Output the [X, Y] coordinate of the center of the cell containing the given text.  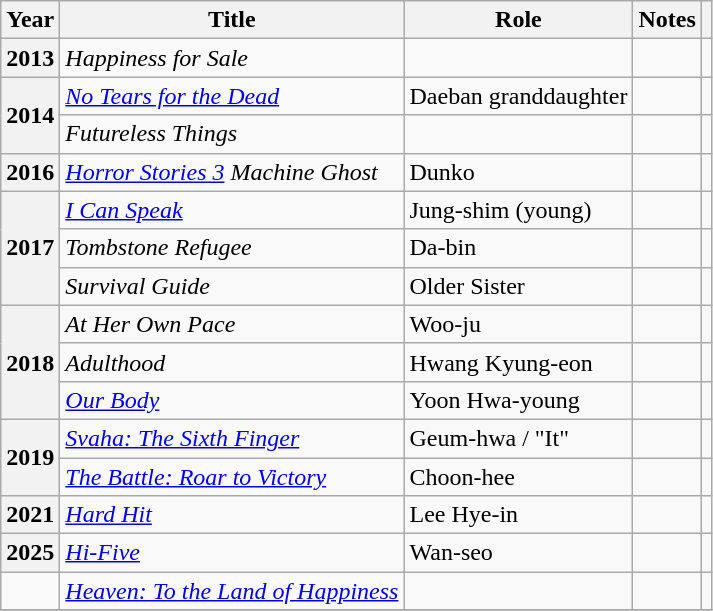
2025 [30, 553]
Survival Guide [232, 286]
I Can Speak [232, 210]
Dunko [518, 172]
Lee Hye-in [518, 515]
Futureless Things [232, 134]
Hwang Kyung-eon [518, 362]
Hard Hit [232, 515]
2018 [30, 362]
Heaven: To the Land of Happiness [232, 591]
2017 [30, 248]
2013 [30, 58]
Role [518, 20]
Yoon Hwa-young [518, 400]
Adulthood [232, 362]
At Her Own Pace [232, 324]
2021 [30, 515]
Older Sister [518, 286]
Year [30, 20]
2019 [30, 457]
Da-bin [518, 248]
2016 [30, 172]
Geum-hwa / "It" [518, 438]
Daeban granddaughter [518, 96]
Hi-Five [232, 553]
Wan-seo [518, 553]
Happiness for Sale [232, 58]
Woo-ju [518, 324]
No Tears for the Dead [232, 96]
Tombstone Refugee [232, 248]
Svaha: The Sixth Finger [232, 438]
2014 [30, 115]
Choon-hee [518, 477]
Jung-shim (young) [518, 210]
The Battle: Roar to Victory [232, 477]
Horror Stories 3 Machine Ghost [232, 172]
Our Body [232, 400]
Title [232, 20]
Notes [667, 20]
